Return the [x, y] coordinate for the center point of the cell that contains the specified text.  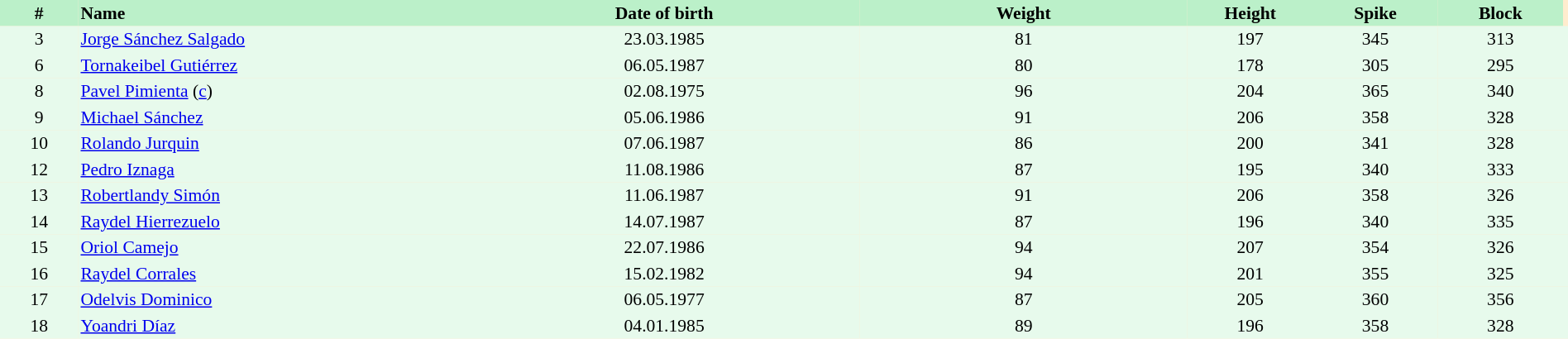
9 [39, 117]
06.05.1987 [664, 65]
Michael Sánchez [273, 117]
333 [1500, 169]
354 [1374, 248]
18 [39, 326]
16 [39, 274]
Rolando Jurquin [273, 144]
3 [39, 40]
201 [1250, 274]
Oriol Camejo [273, 248]
14 [39, 222]
17 [39, 299]
207 [1250, 248]
11.08.1986 [664, 169]
13 [39, 195]
205 [1250, 299]
Date of birth [664, 13]
07.06.1987 [664, 144]
Yoandri Díaz [273, 326]
197 [1250, 40]
Odelvis Dominico [273, 299]
96 [1024, 91]
355 [1374, 274]
Pavel Pimienta (c) [273, 91]
Tornakeibel Gutiérrez [273, 65]
Pedro Iznaga [273, 169]
325 [1500, 274]
178 [1250, 65]
8 [39, 91]
Weight [1024, 13]
295 [1500, 65]
02.08.1975 [664, 91]
Robertlandy Simón [273, 195]
89 [1024, 326]
81 [1024, 40]
04.01.1985 [664, 326]
204 [1250, 91]
365 [1374, 91]
Spike [1374, 13]
200 [1250, 144]
22.07.1986 [664, 248]
6 [39, 65]
06.05.1977 [664, 299]
305 [1374, 65]
Height [1250, 13]
341 [1374, 144]
356 [1500, 299]
05.06.1986 [664, 117]
80 [1024, 65]
335 [1500, 222]
Raydel Corrales [273, 274]
15 [39, 248]
313 [1500, 40]
10 [39, 144]
12 [39, 169]
360 [1374, 299]
86 [1024, 144]
23.03.1985 [664, 40]
Block [1500, 13]
15.02.1982 [664, 274]
14.07.1987 [664, 222]
Jorge Sánchez Salgado [273, 40]
11.06.1987 [664, 195]
# [39, 13]
195 [1250, 169]
345 [1374, 40]
Name [273, 13]
Raydel Hierrezuelo [273, 222]
